Pinpoint the cell where the given text exists, returning its [X, Y] midpoint coordinate. 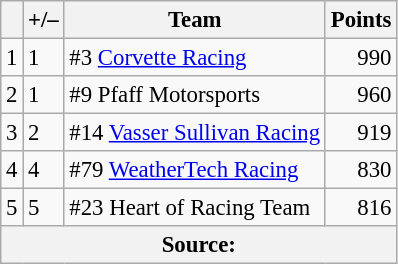
#9 Pfaff Motorsports [194, 95]
Team [194, 20]
960 [360, 95]
#14 Vasser Sullivan Racing [194, 133]
919 [360, 133]
Points [360, 20]
3 [12, 133]
#23 Heart of Racing Team [194, 208]
#79 WeatherTech Racing [194, 170]
#3 Corvette Racing [194, 58]
816 [360, 208]
+/– [44, 20]
Source: [199, 245]
990 [360, 58]
830 [360, 170]
